Locate the cell with the specified text and output its [X, Y] center coordinate. 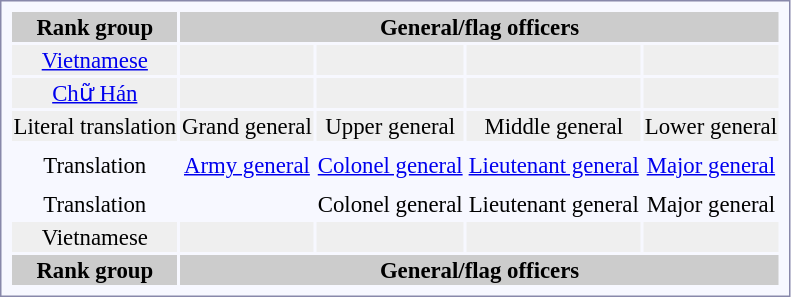
Middle general [554, 126]
Grand general [248, 126]
Lower general [710, 126]
Upper general [390, 126]
Literal translation [95, 126]
Army general [248, 165]
Chữ Hán [95, 93]
